Scan for the cell matching the given text and deliver its [X, Y] coordinate at center. 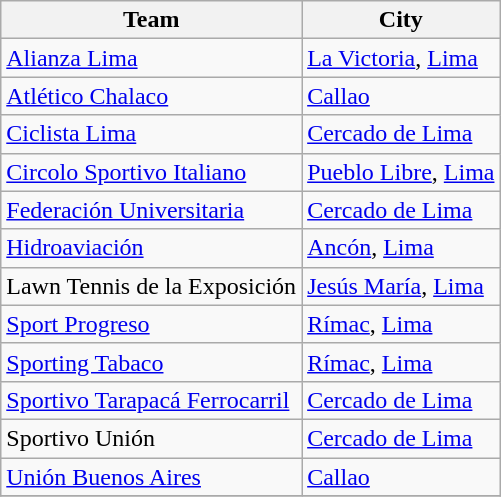
Sportivo Unión [152, 438]
Unión Buenos Aires [152, 477]
Team [152, 20]
Lawn Tennis de la Exposición [152, 286]
Ancón, Lima [401, 248]
Pueblo Libre, Lima [401, 172]
Jesús María, Lima [401, 286]
Ciclista Lima [152, 134]
Circolo Sportivo Italiano [152, 172]
Sportivo Tarapacá Ferrocarril [152, 400]
Hidroaviación [152, 248]
La Victoria, Lima [401, 58]
Atlético Chalaco [152, 96]
Alianza Lima [152, 58]
Federación Universitaria [152, 210]
Sport Progreso [152, 324]
City [401, 20]
Sporting Tabaco [152, 362]
